Output the [x, y] coordinate of the center of the cell containing the given text.  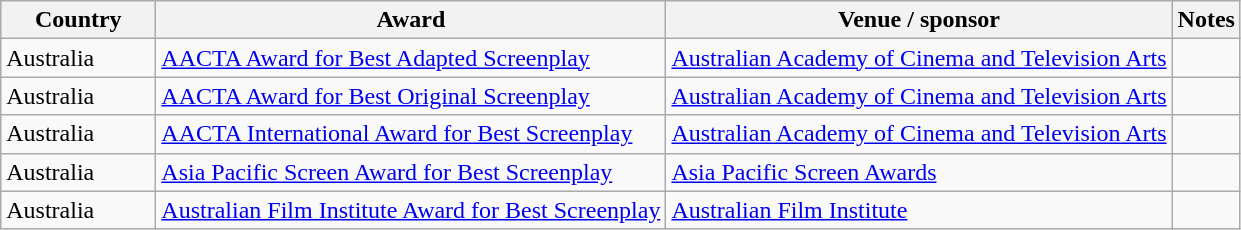
Asia Pacific Screen Awards [919, 172]
Notes [1206, 20]
Asia Pacific Screen Award for Best Screenplay [411, 172]
Country [78, 20]
Australian Film Institute Award for Best Screenplay [411, 210]
Australian Film Institute [919, 210]
AACTA Award for Best Original Screenplay [411, 96]
Venue / sponsor [919, 20]
AACTA Award for Best Adapted Screenplay [411, 58]
Award [411, 20]
AACTA International Award for Best Screenplay [411, 134]
